Provide the (X, Y) coordinate of the cell's center where the given text is located.  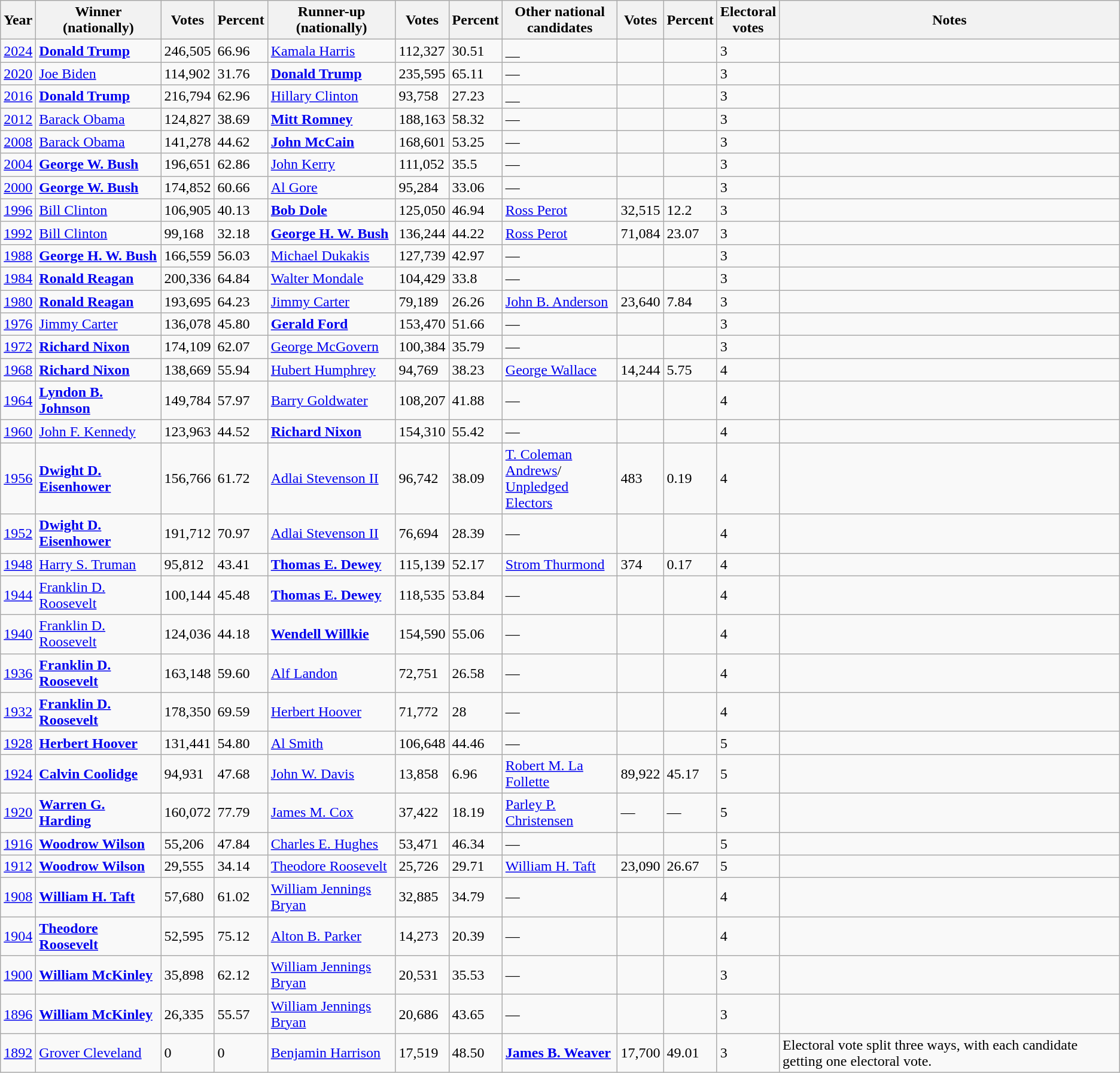
18.19 (475, 813)
14,244 (640, 370)
156,766 (188, 479)
123,963 (188, 431)
71,084 (640, 233)
38.23 (475, 370)
43.41 (241, 564)
32,885 (422, 898)
136,244 (422, 233)
94,931 (188, 773)
Al Gore (331, 187)
41.88 (475, 401)
55.42 (475, 431)
1976 (18, 324)
Charles E. Hughes (331, 843)
178,350 (188, 712)
John F. Kennedy (98, 431)
1944 (18, 595)
Lyndon B. Johnson (98, 401)
191,712 (188, 534)
Walter Mondale (331, 278)
Other nationalcandidates (560, 20)
1992 (18, 233)
23.07 (690, 233)
Robert M. La Follette (560, 773)
1936 (18, 673)
163,148 (188, 673)
1948 (18, 564)
32.18 (241, 233)
138,669 (188, 370)
1952 (18, 534)
Al Smith (331, 743)
37,422 (422, 813)
Strom Thurmond (560, 564)
Wendell Willkie (331, 634)
168,601 (422, 142)
154,590 (422, 634)
96,742 (422, 479)
23,090 (640, 867)
23,640 (640, 301)
61.72 (241, 479)
47.68 (241, 773)
106,648 (422, 743)
54.80 (241, 743)
John B. Anderson (560, 301)
27.23 (475, 96)
106,905 (188, 210)
James M. Cox (331, 813)
44.46 (475, 743)
62.07 (241, 347)
1972 (18, 347)
33.8 (475, 278)
69.59 (241, 712)
John Kerry (331, 165)
1920 (18, 813)
57,680 (188, 898)
55.57 (241, 1014)
Mitt Romney (331, 119)
2012 (18, 119)
216,794 (188, 96)
52.17 (475, 564)
26,335 (188, 1014)
1984 (18, 278)
Winner (nationally) (98, 20)
71,772 (422, 712)
0.19 (690, 479)
1892 (18, 1053)
72,751 (422, 673)
1956 (18, 479)
76,694 (422, 534)
115,139 (422, 564)
154,310 (422, 431)
James B. Weaver (560, 1053)
108,207 (422, 401)
46.34 (475, 843)
32,515 (640, 210)
1904 (18, 936)
1996 (18, 210)
55.94 (241, 370)
95,812 (188, 564)
153,470 (422, 324)
66.96 (241, 51)
127,739 (422, 256)
160,072 (188, 813)
53,471 (422, 843)
20.39 (475, 936)
Hubert Humphrey (331, 370)
14,273 (422, 936)
25,726 (422, 867)
62.86 (241, 165)
Grover Cleveland (98, 1053)
1928 (18, 743)
61.02 (241, 898)
53.84 (475, 595)
26.26 (475, 301)
28.39 (475, 534)
174,852 (188, 187)
125,050 (422, 210)
166,559 (188, 256)
Parley P. Christensen (560, 813)
43.65 (475, 1014)
Michael Dukakis (331, 256)
Notes (950, 20)
35.53 (475, 975)
136,078 (188, 324)
35.79 (475, 347)
17,519 (422, 1053)
Kamala Harris (331, 51)
20,686 (422, 1014)
53.25 (475, 142)
35,898 (188, 975)
1960 (18, 431)
1932 (18, 712)
33.06 (475, 187)
118,535 (422, 595)
64.84 (241, 278)
59.60 (241, 673)
Year (18, 20)
200,336 (188, 278)
246,505 (188, 51)
1980 (18, 301)
31.76 (241, 74)
Barry Goldwater (331, 401)
1964 (18, 401)
7.84 (690, 301)
1924 (18, 773)
Benjamin Harrison (331, 1053)
111,052 (422, 165)
64.23 (241, 301)
100,384 (422, 347)
42.97 (475, 256)
5.75 (690, 370)
0.17 (690, 564)
44.62 (241, 142)
114,902 (188, 74)
1900 (18, 975)
62.96 (241, 96)
75.12 (241, 936)
1968 (18, 370)
1908 (18, 898)
149,784 (188, 401)
131,441 (188, 743)
29,555 (188, 867)
1916 (18, 843)
174,109 (188, 347)
1940 (18, 634)
2024 (18, 51)
48.50 (475, 1053)
44.52 (241, 431)
Alf Landon (331, 673)
55,206 (188, 843)
49.01 (690, 1053)
John W. Davis (331, 773)
188,163 (422, 119)
28 (475, 712)
35.5 (475, 165)
112,327 (422, 51)
94,769 (422, 370)
124,827 (188, 119)
141,278 (188, 142)
26.67 (690, 867)
Joe Biden (98, 74)
45.80 (241, 324)
Calvin Coolidge (98, 773)
100,144 (188, 595)
93,758 (422, 96)
52,595 (188, 936)
124,036 (188, 634)
47.84 (241, 843)
70.97 (241, 534)
20,531 (422, 975)
51.66 (475, 324)
2016 (18, 96)
374 (640, 564)
196,651 (188, 165)
Hillary Clinton (331, 96)
45.17 (690, 773)
235,595 (422, 74)
29.71 (475, 867)
44.18 (241, 634)
40.13 (241, 210)
Electoral vote split three ways, with each candidate getting one electoral vote. (950, 1053)
34.14 (241, 867)
13,858 (422, 773)
Alton B. Parker (331, 936)
30.51 (475, 51)
John McCain (331, 142)
65.11 (475, 74)
34.79 (475, 898)
2020 (18, 74)
79,189 (422, 301)
77.79 (241, 813)
Warren G. Harding (98, 813)
Bob Dole (331, 210)
12.2 (690, 210)
89,922 (640, 773)
483 (640, 479)
60.66 (241, 187)
99,168 (188, 233)
Gerald Ford (331, 324)
2004 (18, 165)
57.97 (241, 401)
1896 (18, 1014)
38.09 (475, 479)
26.58 (475, 673)
193,695 (188, 301)
6.96 (475, 773)
46.94 (475, 210)
2008 (18, 142)
Electoralvotes (748, 20)
38.69 (241, 119)
17,700 (640, 1053)
T. Coleman Andrews/Unpledged Electors (560, 479)
1988 (18, 256)
56.03 (241, 256)
95,284 (422, 187)
2000 (18, 187)
44.22 (475, 233)
45.48 (241, 595)
Harry S. Truman (98, 564)
1912 (18, 867)
104,429 (422, 278)
62.12 (241, 975)
58.32 (475, 119)
George McGovern (331, 347)
55.06 (475, 634)
George Wallace (560, 370)
Runner-up (nationally) (331, 20)
